Search for the cell housing the specified text and yield its (x, y) center coordinate. 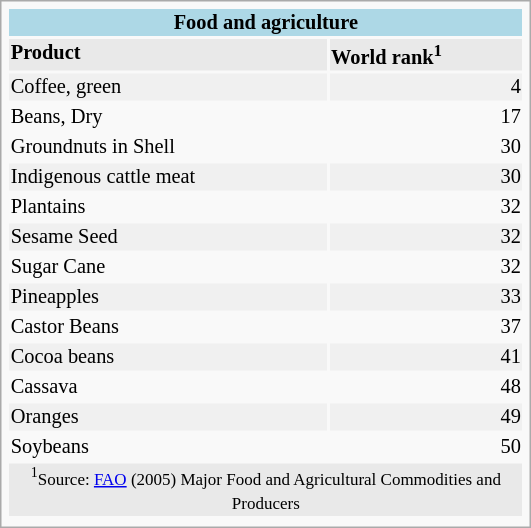
Cassava (168, 388)
Pineapples (168, 298)
48 (426, 388)
Cocoa beans (168, 358)
Groundnuts in Shell (168, 148)
Soybeans (168, 448)
Oranges (168, 418)
Indigenous cattle meat (168, 178)
17 (426, 118)
Castor Beans (168, 328)
37 (426, 328)
World rank1 (426, 55)
49 (426, 418)
Sugar Cane (168, 268)
Product (168, 55)
Coffee, green (168, 88)
Sesame Seed (168, 238)
33 (426, 298)
1Source: FAO (2005) Major Food and Agricultural Commodities and Producers (266, 490)
50 (426, 448)
Plantains (168, 208)
41 (426, 358)
Food and agriculture (266, 22)
Beans, Dry (168, 118)
4 (426, 88)
